Search for the cell housing the specified text and yield its [x, y] center coordinate. 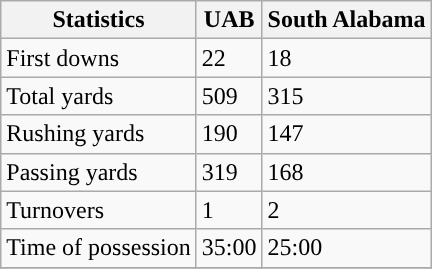
147 [346, 134]
Rushing yards [99, 134]
First downs [99, 58]
Turnovers [99, 210]
Time of possession [99, 248]
18 [346, 58]
South Alabama [346, 20]
2 [346, 210]
25:00 [346, 248]
22 [229, 58]
319 [229, 172]
35:00 [229, 248]
Statistics [99, 20]
Total yards [99, 96]
UAB [229, 20]
168 [346, 172]
190 [229, 134]
Passing yards [99, 172]
1 [229, 210]
315 [346, 96]
509 [229, 96]
